Output the [x, y] coordinate of the center of the cell containing the given text.  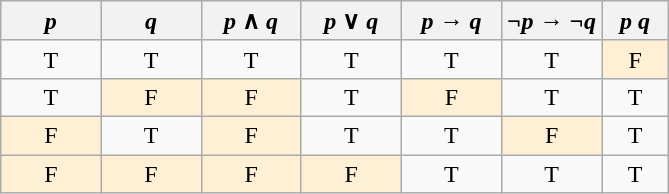
p ∧ q [251, 21]
p ∨ q [351, 21]
p [51, 21]
q [151, 21]
¬p → ¬q [551, 21]
p → q [451, 21]
p q [636, 21]
